For the text-containing cell, return its midpoint in (X, Y) coordinate format. 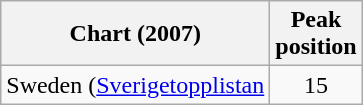
Peakposition (316, 34)
15 (316, 85)
Chart (2007) (136, 34)
Sweden (Sverigetopplistan (136, 85)
